Locate the cell with the specified text and output its [X, Y] center coordinate. 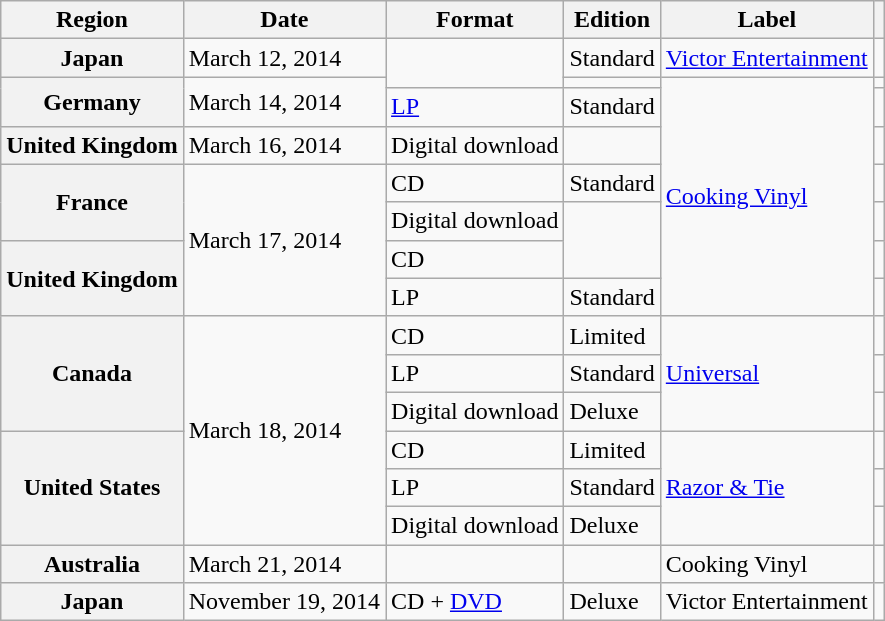
CD + DVD [475, 602]
November 19, 2014 [284, 602]
March 12, 2014 [284, 58]
France [92, 202]
March 16, 2014 [284, 145]
Australia [92, 564]
March 14, 2014 [284, 102]
Germany [92, 102]
March 21, 2014 [284, 564]
Region [92, 20]
Format [475, 20]
Edition [612, 20]
Canada [92, 373]
Label [766, 20]
March 17, 2014 [284, 240]
Razor & Tie [766, 487]
March 18, 2014 [284, 430]
Date [284, 20]
Universal [766, 373]
United States [92, 487]
